Output the [x, y] coordinate of the center of the cell containing the given text.  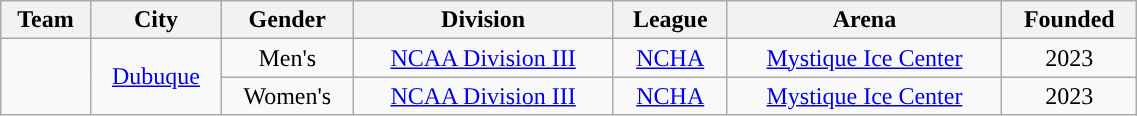
Women's [288, 96]
Arena [864, 20]
Gender [288, 20]
Division [484, 20]
Founded [1070, 20]
Dubuque [156, 77]
League [670, 20]
City [156, 20]
Men's [288, 58]
Team [46, 20]
